Output the (x, y) coordinate of the center of the cell containing the given text.  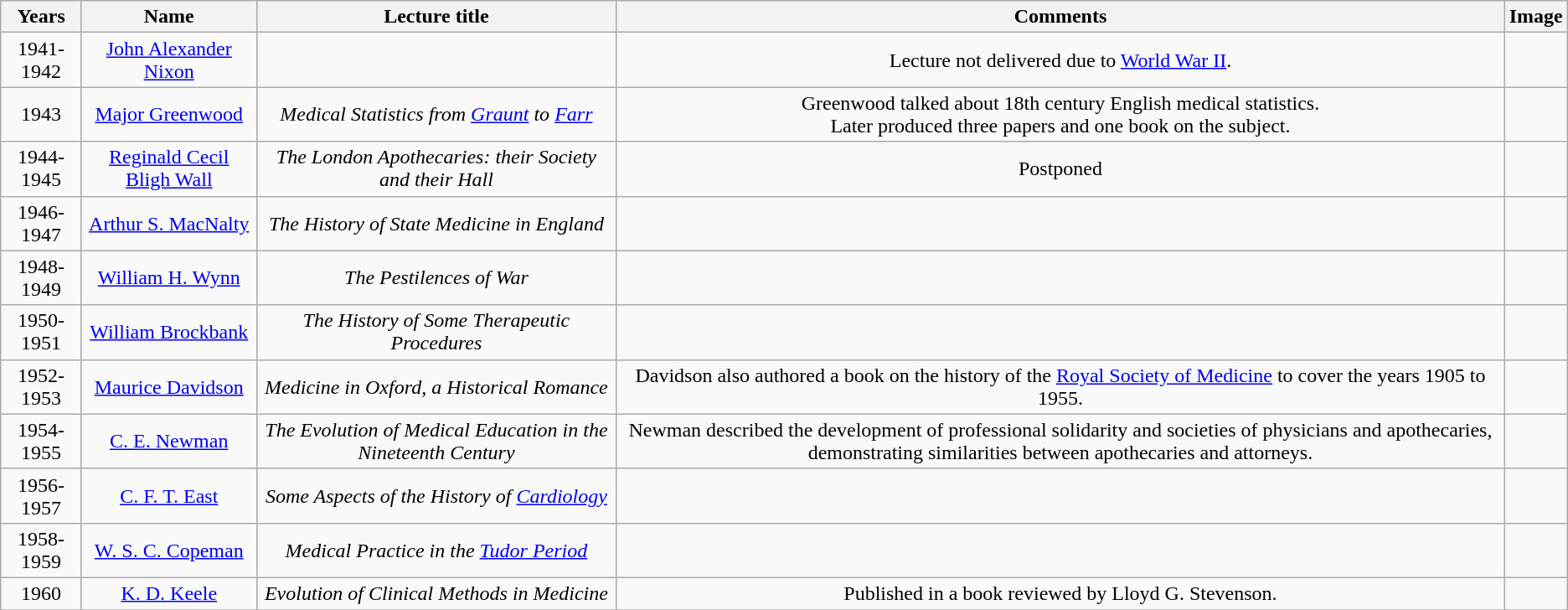
1943 (42, 114)
Davidson also authored a book on the history of the Royal Society of Medicine to cover the years 1905 to 1955. (1060, 387)
1956-1957 (42, 496)
1960 (42, 593)
The Evolution of Medical Education in the Nineteenth Century (436, 441)
The History of State Medicine in England (436, 223)
Lecture title (436, 17)
Published in a book reviewed by Lloyd G. Stevenson. (1060, 593)
The Pestilences of War (436, 278)
K. D. Keele (169, 593)
The History of Some Therapeutic Procedures (436, 332)
W. S. C. Copeman (169, 550)
William Brockbank (169, 332)
Greenwood talked about 18th century English medical statistics.Later produced three papers and one book on the subject. (1060, 114)
C. F. T. East (169, 496)
1948-1949 (42, 278)
Medicine in Oxford, a Historical Romance (436, 387)
1946-1947 (42, 223)
Name (169, 17)
1952-1953 (42, 387)
Medical Practice in the Tudor Period (436, 550)
Reginald Cecil Bligh Wall (169, 169)
Medical Statistics from Graunt to Farr (436, 114)
1944-1945 (42, 169)
Some Aspects of the History of Cardiology (436, 496)
John Alexander Nixon (169, 60)
Postponed (1060, 169)
1954-1955 (42, 441)
The London Apothecaries: their Society and their Hall (436, 169)
Evolution of Clinical Methods in Medicine (436, 593)
Major Greenwood (169, 114)
Comments (1060, 17)
Arthur S. MacNalty (169, 223)
Years (42, 17)
1958-1959 (42, 550)
Lecture not delivered due to World War II. (1060, 60)
Image (1536, 17)
William H. Wynn (169, 278)
C. E. Newman (169, 441)
1941-1942 (42, 60)
1950-1951 (42, 332)
Maurice Davidson (169, 387)
